Output the (x, y) coordinate of the center of the cell containing the given text.  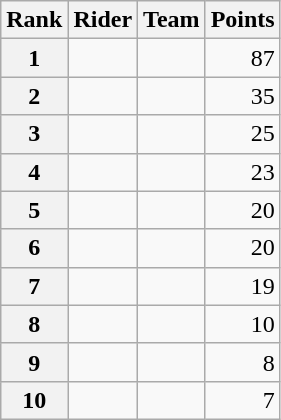
6 (34, 248)
Rider (103, 20)
35 (242, 96)
23 (242, 172)
4 (34, 172)
1 (34, 58)
3 (34, 134)
Points (242, 20)
5 (34, 210)
9 (34, 362)
2 (34, 96)
87 (242, 58)
19 (242, 286)
25 (242, 134)
Team (172, 20)
Rank (34, 20)
